Search for the cell housing the specified text and yield its (X, Y) center coordinate. 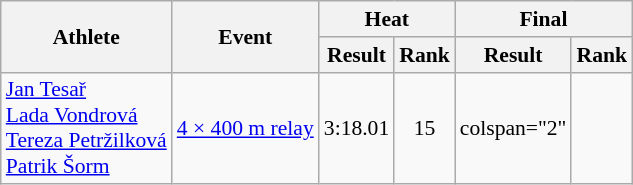
3:18.01 (356, 128)
Heat (387, 19)
4 × 400 m relay (246, 128)
Event (246, 36)
Athlete (86, 36)
Jan TesařLada VondrováTereza PetržilkováPatrik Šorm (86, 128)
Final (544, 19)
colspan="2" (514, 128)
15 (424, 128)
